Determine the (x, y) coordinate at the center of the cell enclosing the given text.  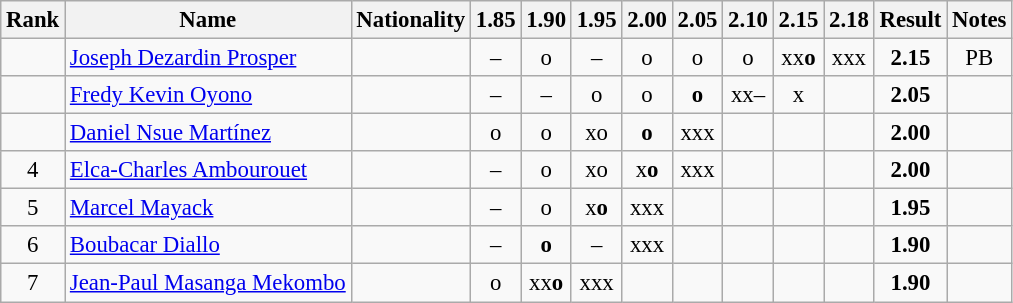
Fredy Kevin Oyono (208, 95)
1.85 (495, 20)
x (798, 95)
Joseph Dezardin Prosper (208, 58)
Nationality (410, 20)
Daniel Nsue Martínez (208, 133)
Result (910, 20)
PB (980, 58)
Elca-Charles Ambourouet (208, 170)
2.18 (849, 20)
xx– (748, 95)
Name (208, 20)
5 (33, 208)
6 (33, 245)
Notes (980, 20)
Rank (33, 20)
2.10 (748, 20)
7 (33, 283)
Marcel Mayack (208, 208)
Boubacar Diallo (208, 245)
Jean-Paul Masanga Mekombo (208, 283)
4 (33, 170)
